Locate the cell with the specified text and output its (X, Y) center coordinate. 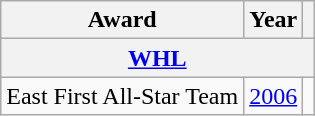
Award (122, 20)
2006 (274, 96)
Year (274, 20)
East First All-Star Team (122, 96)
WHL (158, 58)
